Identify which cell holds the provided text, then report its (X, Y) central coordinate. 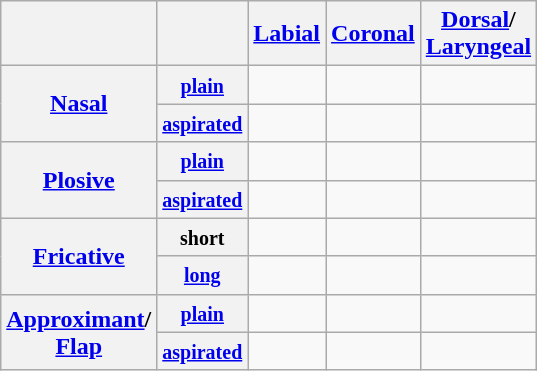
Plosive (79, 180)
Nasal (79, 104)
Approximant/Flap (79, 332)
Labial (287, 34)
short (202, 237)
long (202, 275)
Fricative (79, 256)
Dorsal/Laryngeal (478, 34)
Coronal (374, 34)
